From the cell containing the given text, extract its center point as [x, y] coordinate. 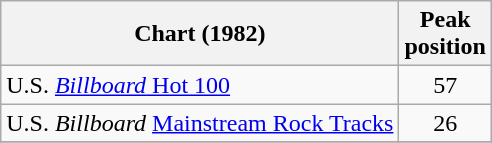
Peakposition [445, 34]
U.S. Billboard Hot 100 [200, 85]
Chart (1982) [200, 34]
26 [445, 123]
57 [445, 85]
U.S. Billboard Mainstream Rock Tracks [200, 123]
